Determine the [X, Y] coordinate at the center of the cell enclosing the given text.  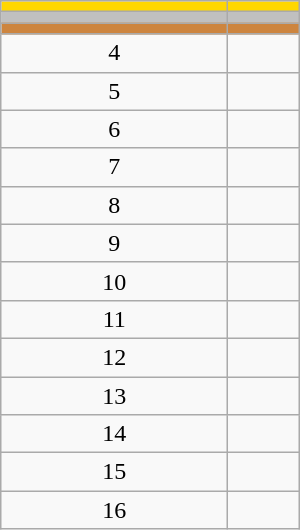
6 [114, 129]
15 [114, 472]
10 [114, 281]
13 [114, 395]
8 [114, 205]
9 [114, 243]
11 [114, 319]
16 [114, 510]
12 [114, 357]
14 [114, 434]
5 [114, 91]
4 [114, 53]
7 [114, 167]
